Search for the cell housing the specified text and yield its (x, y) center coordinate. 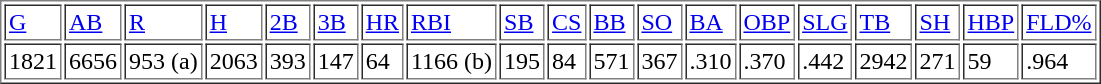
HBP (991, 22)
BB (612, 22)
64 (382, 62)
393 (288, 62)
H (234, 22)
1821 (32, 62)
195 (522, 62)
59 (991, 62)
SLG (825, 22)
HR (382, 22)
.442 (825, 62)
TB (884, 22)
3B (336, 22)
2942 (884, 62)
RBI (451, 22)
367 (660, 62)
SH (938, 22)
SB (522, 22)
571 (612, 62)
G (32, 22)
2B (288, 22)
147 (336, 62)
1166 (b) (451, 62)
.370 (767, 62)
OBP (767, 22)
271 (938, 62)
R (163, 22)
.964 (1059, 62)
CS (567, 22)
84 (567, 62)
.310 (710, 62)
FLD% (1059, 22)
2063 (234, 62)
953 (a) (163, 62)
SO (660, 22)
6656 (92, 62)
AB (92, 22)
BA (710, 22)
